Output the [X, Y] coordinate of the center of the cell containing the given text.  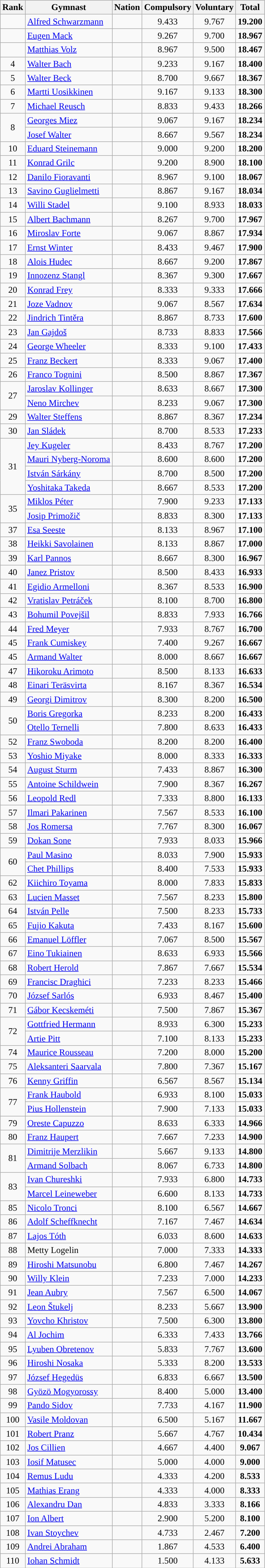
Janez Pristov [69, 572]
86 [13, 1222]
52 [13, 742]
Walter Beck [69, 78]
20 [13, 290]
98 [13, 1391]
16.500 [250, 699]
16.700 [250, 629]
István Pelle [69, 911]
13.900 [250, 1306]
10 [13, 148]
18.367 [250, 78]
17.666 [250, 290]
16.067 [250, 826]
11.900 [250, 1405]
Artie Pitt [69, 1038]
Albert Bachmann [69, 219]
17.967 [250, 219]
5.333 [168, 1363]
16.400 [250, 742]
Remus Ludu [69, 1476]
Lucien Masset [69, 897]
75 [13, 1066]
72 [13, 1031]
44 [13, 629]
88 [13, 1250]
56 [13, 798]
17.100 [250, 530]
96 [13, 1363]
1.867 [168, 1547]
17.867 [250, 262]
54 [13, 770]
Boris Gregorka [69, 714]
9.300 [214, 276]
8.800 [214, 798]
5.833 [168, 1349]
Walter Bach [69, 64]
40 [13, 572]
37 [13, 530]
62 [13, 883]
17.233 [250, 431]
19 [13, 276]
7.533 [214, 869]
Hiroshi Matsunobu [69, 1264]
8 [13, 127]
Total [250, 7]
Rank [13, 7]
29 [13, 417]
16.534 [250, 685]
10.434 [250, 1434]
14.900 [250, 1137]
Jos Cillien [69, 1448]
Dimitrije Merzlikin [69, 1151]
8.067 [168, 1165]
13.400 [250, 1391]
97 [13, 1377]
11 [13, 163]
6 [13, 92]
16.133 [250, 798]
Nation [127, 7]
9.500 [214, 50]
6.400 [250, 1547]
18.467 [250, 50]
4.733 [168, 1533]
9.767 [214, 22]
7.733 [168, 1405]
August Sturm [69, 770]
Innozenz Stangl [69, 276]
70 [13, 996]
Willi Stadel [69, 205]
53 [13, 756]
18.067 [250, 177]
4.667 [168, 1448]
Iohan Schmidt [69, 1561]
Alois Hudec [69, 262]
27 [13, 396]
Esa Seeste [69, 530]
Vasile Moldovan [69, 1420]
Heikki Savolainen [69, 544]
101 [13, 1434]
Karl Pannos [69, 558]
19.200 [250, 22]
69 [13, 982]
Vratislav Petráček [69, 600]
15.466 [250, 982]
17 [13, 247]
107 [13, 1518]
95 [13, 1349]
102 [13, 1448]
Franz Haupert [69, 1137]
42 [13, 600]
15.400 [250, 996]
90 [13, 1278]
74 [13, 1052]
8.267 [168, 219]
87 [13, 1236]
4.400 [214, 1448]
17.900 [250, 247]
106 [13, 1504]
15.134 [250, 1081]
38 [13, 544]
Andrei Abraham [69, 1547]
Kiichiro Toyama [69, 883]
Francisc Draghici [69, 982]
5.633 [250, 1561]
Marcel Leineweber [69, 1194]
Emanuel Löffler [69, 939]
85 [13, 1208]
4.533 [214, 1547]
66 [13, 939]
Ion Albert [69, 1518]
Frank Haubold [69, 1095]
Lyuben Obretenov [69, 1349]
Miklos Péter [69, 502]
Georges Miez [69, 120]
Jaroslav Kollinger [69, 388]
Iosif Matusec [69, 1462]
16.300 [250, 770]
Egidio Armelloni [69, 586]
35 [13, 509]
14 [13, 205]
14.067 [250, 1292]
17.566 [250, 332]
68 [13, 968]
16.967 [250, 558]
Fred Meyer [69, 629]
67 [13, 954]
17.234 [250, 417]
Ernst Winter [69, 247]
5.200 [214, 1518]
Franz Beckert [69, 360]
2.900 [168, 1518]
39 [13, 558]
103 [13, 1462]
15.833 [250, 883]
Jan Gajdoš [69, 332]
17.600 [250, 318]
Eugen Mack [69, 36]
18.100 [250, 163]
48 [13, 685]
14.667 [250, 1208]
Yoshitaka Takeda [69, 488]
4 [13, 64]
4.767 [214, 1434]
89 [13, 1264]
15.567 [250, 939]
Bohumil Povejšil [69, 614]
Pius Hollenstein [69, 1109]
14.267 [250, 1264]
7.067 [168, 939]
Hikoroku Arimoto [69, 671]
Armand Walter [69, 657]
Chet Phillips [69, 869]
16.900 [250, 586]
18.034 [250, 191]
16 [13, 233]
Leon Štukelj [69, 1306]
Compulsory [168, 7]
15.566 [250, 954]
59 [13, 840]
Fujio Kakuta [69, 925]
Paul Masino [69, 854]
31 [13, 466]
Lajos Tóth [69, 1236]
16.333 [250, 756]
15.167 [250, 1066]
1.500 [168, 1561]
108 [13, 1533]
Konrad Grilc [69, 163]
23 [13, 332]
14.634 [250, 1222]
3.333 [214, 1504]
17.400 [250, 360]
Ivan Stoychev [69, 1533]
83 [13, 1187]
7.133 [214, 1109]
76 [13, 1081]
49 [13, 699]
104 [13, 1476]
17.000 [250, 544]
41 [13, 586]
Leopold Redl [69, 798]
Miroslav Forte [69, 233]
Gottfried Hermann [69, 1024]
Hiroshi Nosaka [69, 1363]
16.100 [250, 812]
Gyözö Mogyorossy [69, 1391]
George Wheeler [69, 346]
15.600 [250, 925]
60 [13, 862]
9.467 [214, 247]
Metty Logelin [69, 1250]
Adolf Scheffknecht [69, 1222]
Konrad Frey [69, 290]
16.267 [250, 784]
58 [13, 826]
8.900 [214, 163]
47 [13, 671]
Gymnast [69, 7]
4.833 [168, 1504]
Martti Uosikkinen [69, 92]
Willy Klein [69, 1278]
7.367 [214, 1066]
12 [13, 177]
Otello Ternelli [69, 728]
Michael Reusch [69, 106]
15.800 [250, 897]
18.300 [250, 92]
16.766 [250, 614]
50 [13, 721]
Voluntary [214, 7]
Frank Cumiskey [69, 643]
7.400 [168, 643]
109 [13, 1547]
Savino Guglielmetti [69, 191]
13.600 [250, 1349]
6.667 [214, 1377]
Einari Teräsvirta [69, 685]
24 [13, 346]
77 [13, 1102]
Jan Sládek [69, 431]
18 [13, 262]
Ilmari Pakarinen [69, 812]
7.167 [168, 1222]
21 [13, 304]
14.633 [250, 1236]
Eino Tukiainen [69, 954]
Alfred Schwarzmann [69, 22]
Jos Romersa [69, 826]
71 [13, 1010]
Maurice Rousseau [69, 1052]
14.966 [250, 1123]
Dokan Sone [69, 840]
Mauri Nyberg-Noroma [69, 459]
105 [13, 1490]
5 [13, 78]
80 [13, 1137]
Alexandru Dan [69, 1504]
57 [13, 812]
6.033 [168, 1236]
55 [13, 784]
9.667 [214, 78]
11.667 [250, 1420]
Aleksanteri Saarvala [69, 1066]
17.934 [250, 233]
79 [13, 1123]
Al Jochim [69, 1335]
17.367 [250, 374]
7.833 [214, 883]
81 [13, 1158]
Yoshio Miyake [69, 756]
Jindrich Tintěra [69, 318]
Yovcho Khristov [69, 1321]
15.733 [250, 911]
Eduard Steinemann [69, 148]
5.167 [214, 1420]
9.567 [214, 134]
17.634 [250, 304]
13.533 [250, 1363]
13.500 [250, 1377]
Robert Pranz [69, 1434]
9.333 [214, 290]
6.600 [168, 1194]
14.233 [250, 1278]
15.200 [250, 1052]
4.167 [214, 1405]
Robert Herold [69, 968]
Danilo Fioravanti [69, 177]
93 [13, 1321]
94 [13, 1335]
110 [13, 1561]
Matthias Volz [69, 50]
Franz Swoboda [69, 742]
15.534 [250, 968]
18.967 [250, 36]
30 [13, 431]
Nicolo Tronci [69, 1208]
Neno Mirchev [69, 403]
Kenny Griffin [69, 1081]
Jean Aubry [69, 1292]
15.966 [250, 840]
63 [13, 897]
8.467 [214, 996]
18.200 [250, 148]
Franco Tognini [69, 374]
Mathias Erang [69, 1490]
15 [13, 219]
13 [13, 191]
4.200 [214, 1476]
István Sárkány [69, 473]
17.433 [250, 346]
7.100 [168, 1038]
99 [13, 1405]
Ivan Chureshki [69, 1180]
13.766 [250, 1335]
18.266 [250, 106]
16.633 [250, 671]
43 [13, 614]
16.800 [250, 600]
92 [13, 1306]
Gábor Kecskeméti [69, 1010]
7 [13, 106]
Josef Walter [69, 134]
18.400 [250, 64]
Jey Kugeler [69, 445]
Georgi Dimitrov [69, 699]
14.333 [250, 1250]
22 [13, 318]
6.733 [214, 1165]
65 [13, 925]
64 [13, 911]
4.133 [214, 1561]
13.800 [250, 1321]
Pando Sidov [69, 1405]
100 [13, 1420]
Josip Primožič [69, 516]
91 [13, 1292]
8.166 [250, 1504]
25 [13, 360]
Oreste Capuzzo [69, 1123]
18.033 [250, 205]
15.367 [250, 1010]
2.467 [214, 1533]
16.933 [250, 572]
József Hegedüs [69, 1377]
Walter Steffens [69, 417]
Antoine Schildwein [69, 784]
6.833 [168, 1377]
26 [13, 374]
József Sarlós [69, 996]
Armand Solbach [69, 1165]
17.667 [250, 276]
Joze Vadnov [69, 304]
